Output the (X, Y) coordinate of the center of the cell containing the given text.  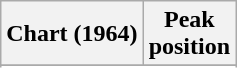
Peakposition (189, 34)
Chart (1964) (72, 34)
